Locate the cell with the specified text and output its [X, Y] center coordinate. 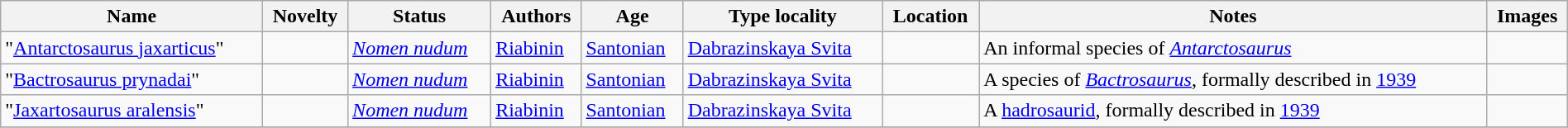
A hadrosaurid, formally described in 1939 [1233, 111]
Images [1527, 17]
Name [132, 17]
Novelty [304, 17]
A species of Bactrosaurus, formally described in 1939 [1233, 79]
Location [931, 17]
Age [632, 17]
"Bactrosaurus prynadai" [132, 79]
"Jaxartosaurus aralensis" [132, 111]
Notes [1233, 17]
Type locality [782, 17]
An informal species of Antarctosaurus [1233, 48]
Authors [536, 17]
"Antarctosaurus jaxarticus" [132, 48]
Status [420, 17]
